Return (x, y) of the center of cell containing provided text 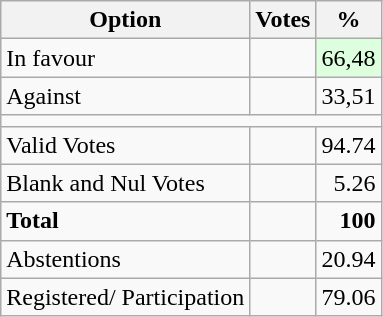
5.26 (348, 183)
79.06 (348, 297)
Valid Votes (126, 145)
Blank and Nul Votes (126, 183)
Option (126, 20)
% (348, 20)
Registered/ Participation (126, 297)
Total (126, 221)
Abstentions (126, 259)
100 (348, 221)
20.94 (348, 259)
94.74 (348, 145)
66,48 (348, 58)
In favour (126, 58)
Against (126, 96)
Votes (283, 20)
33,51 (348, 96)
